Extract the (X, Y) coordinate from the center of the cell holding the provided text.  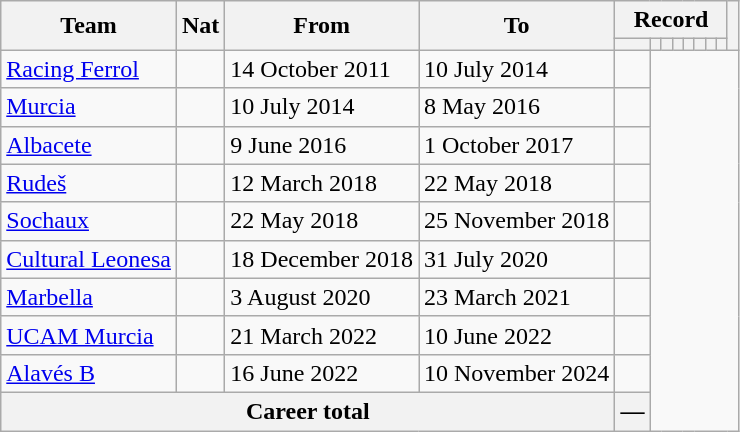
Record (671, 20)
14 October 2011 (322, 69)
Team (89, 26)
Marbella (89, 297)
Albacete (89, 145)
Murcia (89, 107)
UCAM Murcia (89, 335)
9 June 2016 (322, 145)
Rudeš (89, 183)
18 December 2018 (322, 259)
8 May 2016 (516, 107)
3 August 2020 (322, 297)
From (322, 26)
10 November 2024 (516, 373)
12 March 2018 (322, 183)
1 October 2017 (516, 145)
Sochaux (89, 221)
23 March 2021 (516, 297)
Alavés B (89, 373)
10 June 2022 (516, 335)
Cultural Leonesa (89, 259)
21 March 2022 (322, 335)
Career total (308, 411)
Racing Ferrol (89, 69)
To (516, 26)
Nat (200, 26)
31 July 2020 (516, 259)
25 November 2018 (516, 221)
16 June 2022 (322, 373)
— (632, 411)
